Output the (x, y) coordinate of the center of the cell containing the given text.  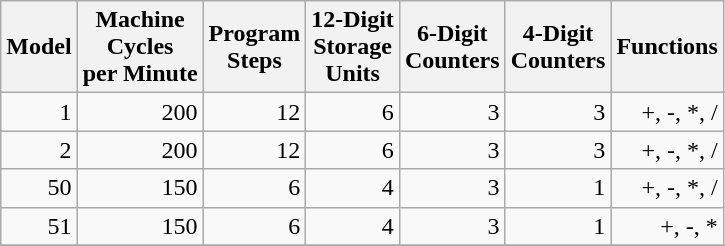
6-DigitCounters (452, 47)
MachineCyclesper Minute (140, 47)
4-DigitCounters (558, 47)
12-DigitStorageUnits (353, 47)
50 (39, 188)
2 (39, 150)
Model (39, 47)
51 (39, 226)
ProgramSteps (254, 47)
+, -, * (667, 226)
Functions (667, 47)
